Find where the given text appears and provide that cell's center as [X, Y] coordinate. 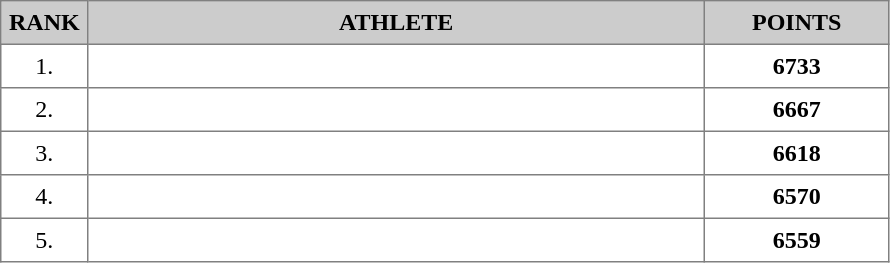
6570 [796, 197]
4. [44, 197]
POINTS [796, 23]
1. [44, 66]
6667 [796, 110]
6733 [796, 66]
5. [44, 240]
3. [44, 153]
6618 [796, 153]
RANK [44, 23]
2. [44, 110]
6559 [796, 240]
ATHLETE [396, 23]
